For the text-containing cell, return its midpoint in (x, y) coordinate format. 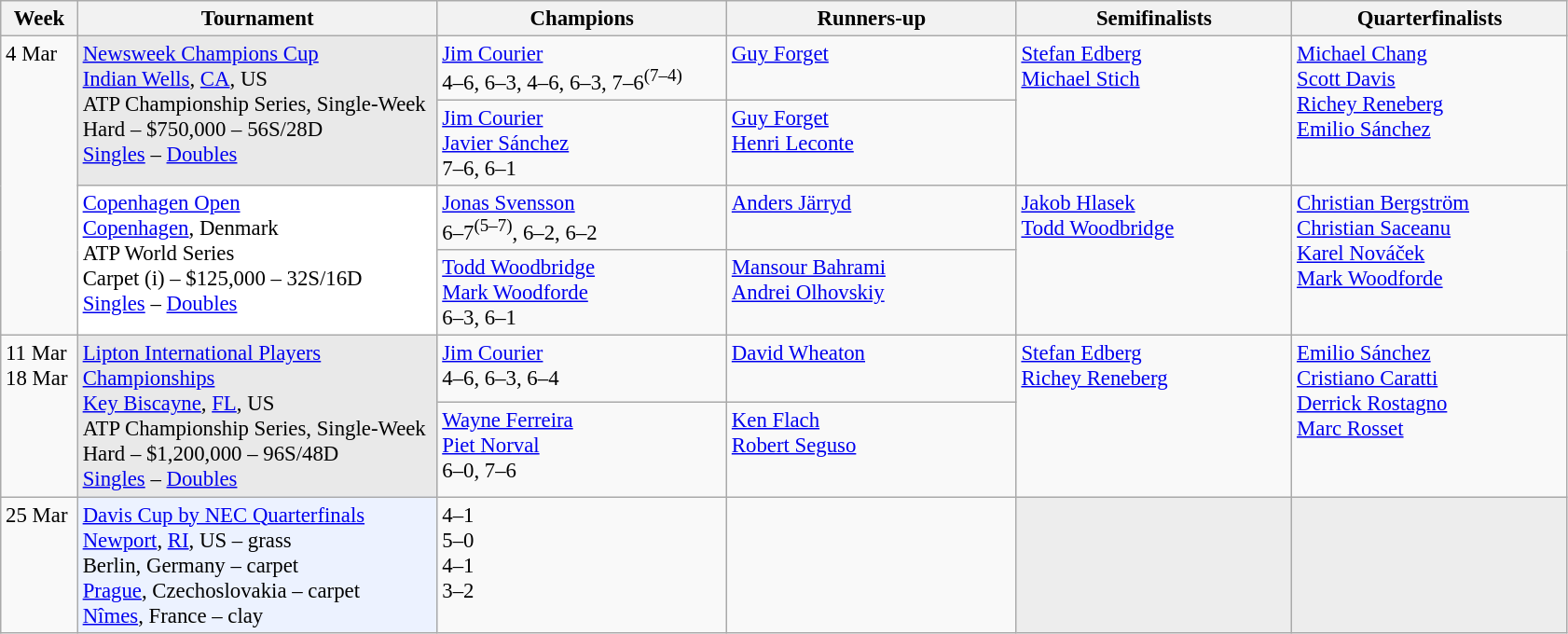
Mansour Bahrami Andrei Olhovskiy (873, 293)
Michael Chang Scott Davis Richey Reneberg Emilio Sánchez (1430, 112)
David Wheaton (873, 369)
4–1 5–0 4–1 3–2 (582, 565)
Stefan Edberg Michael Stich (1154, 112)
Week (39, 19)
Guy Forget Henri Leconte (873, 144)
25 Mar (39, 565)
4 Mar (39, 186)
Semifinalists (1154, 19)
Emilio Sánchez Cristiano Caratti Derrick Rostagno Marc Rosset (1430, 416)
Jonas Svensson 6–7(5–7), 6–2, 6–2 (582, 218)
Newsweek Champions Cup Indian Wells, CA, US ATP Championship Series, Single-Week Hard – $750,000 – 56S/28D Singles – Doubles (257, 112)
Tournament (257, 19)
Davis Cup by NEC Quarterfinals Newport, RI, US – grass Berlin, Germany – carpet Prague, Czechoslovakia – carpet Nîmes, France – clay (257, 565)
Jim Courier 4–6, 6–3, 6–4 (582, 369)
Christian Bergström Christian Saceanu Karel Nováček Mark Woodforde (1430, 261)
Stefan Edberg Richey Reneberg (1154, 416)
Runners-up (873, 19)
Guy Forget (873, 69)
Jim Courier Javier Sánchez 7–6, 6–1 (582, 144)
Lipton International Players Championships Key Biscayne, FL, US ATP Championship Series, Single-Week Hard – $1,200,000 – 96S/48D Singles – Doubles (257, 416)
Ken Flach Robert Seguso (873, 449)
11 Mar 18 Mar (39, 416)
Wayne Ferreira Piet Norval 6–0, 7–6 (582, 449)
Todd Woodbridge Mark Woodforde 6–3, 6–1 (582, 293)
Jakob Hlasek Todd Woodbridge (1154, 261)
Quarterfinalists (1430, 19)
Jim Courier 4–6, 6–3, 4–6, 6–3, 7–6(7–4) (582, 69)
Champions (582, 19)
Copenhagen Open Copenhagen, Denmark ATP World Series Carpet (i) – $125,000 – 32S/16D Singles – Doubles (257, 261)
Anders Järryd (873, 218)
